For the text-containing cell, return its midpoint in [X, Y] coordinate format. 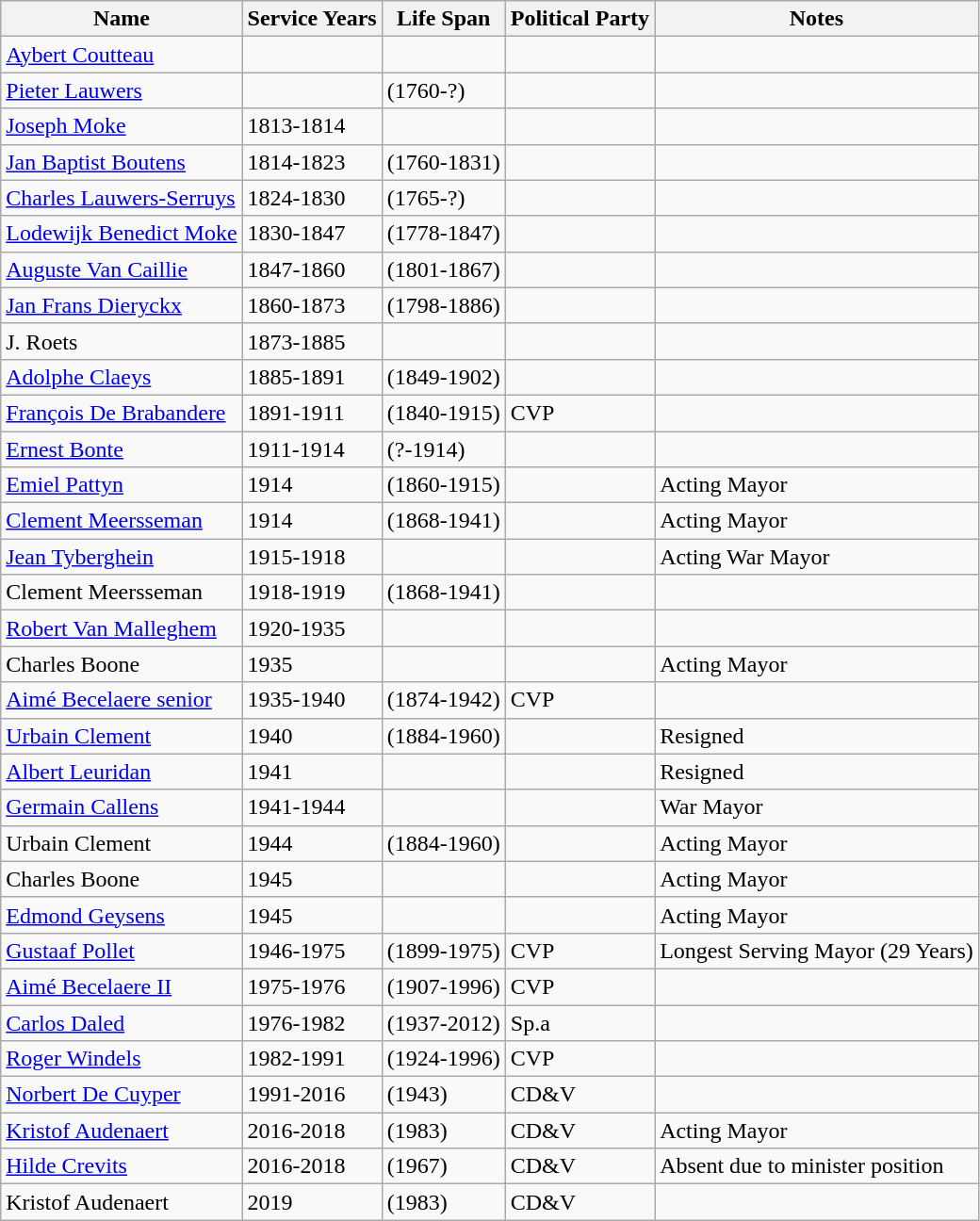
1976-1982 [312, 1022]
Notes [817, 19]
(1924-1996) [443, 1059]
Joseph Moke [122, 126]
1814-1823 [312, 162]
Absent due to minister position [817, 1166]
Life Span [443, 19]
1813-1814 [312, 126]
(1760-1831) [443, 162]
(1860-1915) [443, 485]
Roger Windels [122, 1059]
1911-1914 [312, 449]
(1967) [443, 1166]
1991-2016 [312, 1095]
Emiel Pattyn [122, 485]
1941-1944 [312, 807]
1824-1830 [312, 198]
(1840-1915) [443, 413]
(1907-1996) [443, 986]
Acting War Mayor [817, 557]
Edmond Geysens [122, 915]
1935-1940 [312, 700]
Pieter Lauwers [122, 90]
1860-1873 [312, 305]
1940 [312, 736]
(1798-1886) [443, 305]
Aimé Becelaere II [122, 986]
Jan Baptist Boutens [122, 162]
1941 [312, 772]
(1778-1847) [443, 234]
1920-1935 [312, 628]
(1874-1942) [443, 700]
Jean Tyberghein [122, 557]
War Mayor [817, 807]
(1943) [443, 1095]
Longest Serving Mayor (29 Years) [817, 951]
Ernest Bonte [122, 449]
Adolphe Claeys [122, 377]
1830-1847 [312, 234]
1944 [312, 843]
Aimé Becelaere senior [122, 700]
1885-1891 [312, 377]
François De Brabandere [122, 413]
(1899-1975) [443, 951]
Albert Leuridan [122, 772]
(1849-1902) [443, 377]
Service Years [312, 19]
Aybert Coutteau [122, 55]
1975-1976 [312, 986]
Sp.a [580, 1022]
(1801-1867) [443, 269]
(1765-?) [443, 198]
2019 [312, 1202]
Gustaaf Pollet [122, 951]
Germain Callens [122, 807]
J. Roets [122, 341]
1847-1860 [312, 269]
Lodewijk Benedict Moke [122, 234]
(?-1914) [443, 449]
Charles Lauwers-Serruys [122, 198]
Carlos Daled [122, 1022]
1982-1991 [312, 1059]
1873-1885 [312, 341]
Jan Frans Dieryckx [122, 305]
Name [122, 19]
Political Party [580, 19]
1891-1911 [312, 413]
(1760-?) [443, 90]
Robert Van Malleghem [122, 628]
(1937-2012) [443, 1022]
Hilde Crevits [122, 1166]
1935 [312, 664]
Auguste Van Caillie [122, 269]
1946-1975 [312, 951]
1918-1919 [312, 593]
Norbert De Cuyper [122, 1095]
1915-1918 [312, 557]
